Pinpoint the cell where the given text exists, returning its [X, Y] midpoint coordinate. 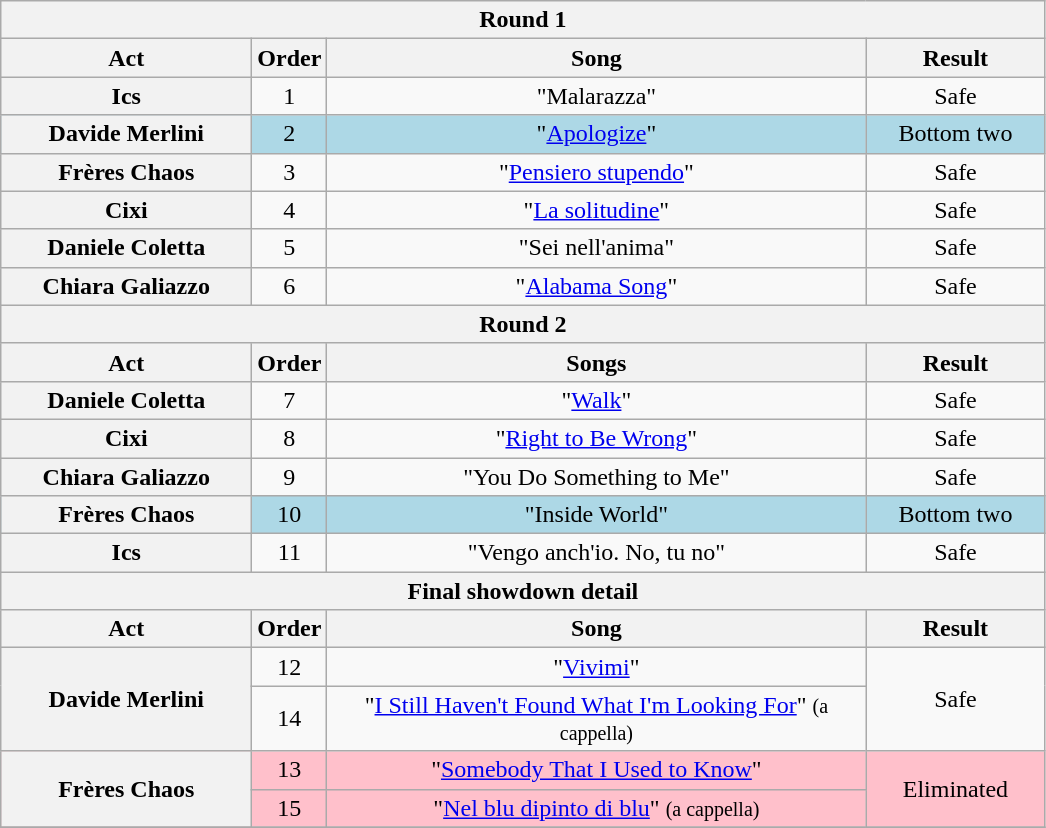
10 [290, 515]
Round 2 [523, 324]
8 [290, 438]
1 [290, 96]
"Vivimi" [596, 667]
"Inside World" [596, 515]
Round 1 [523, 20]
"Alabama Song" [596, 286]
"I Still Haven't Found What I'm Looking For" (a cappella) [596, 718]
6 [290, 286]
13 [290, 770]
"Malarazza" [596, 96]
"Nel blu dipinto di blu" (a cappella) [596, 808]
"Right to Be Wrong" [596, 438]
12 [290, 667]
9 [290, 477]
Songs [596, 362]
"Walk" [596, 400]
"Pensiero stupendo" [596, 172]
"Somebody That I Used to Know" [596, 770]
"Apologize" [596, 134]
7 [290, 400]
14 [290, 718]
Final showdown detail [523, 591]
"La solitudine" [596, 210]
15 [290, 808]
"Sei nell'anima" [596, 248]
"You Do Something to Me" [596, 477]
"Vengo anch'io. No, tu no" [596, 553]
4 [290, 210]
3 [290, 172]
Eliminated [956, 789]
11 [290, 553]
2 [290, 134]
5 [290, 248]
